From the cell containing the given text, extract its center point as [X, Y] coordinate. 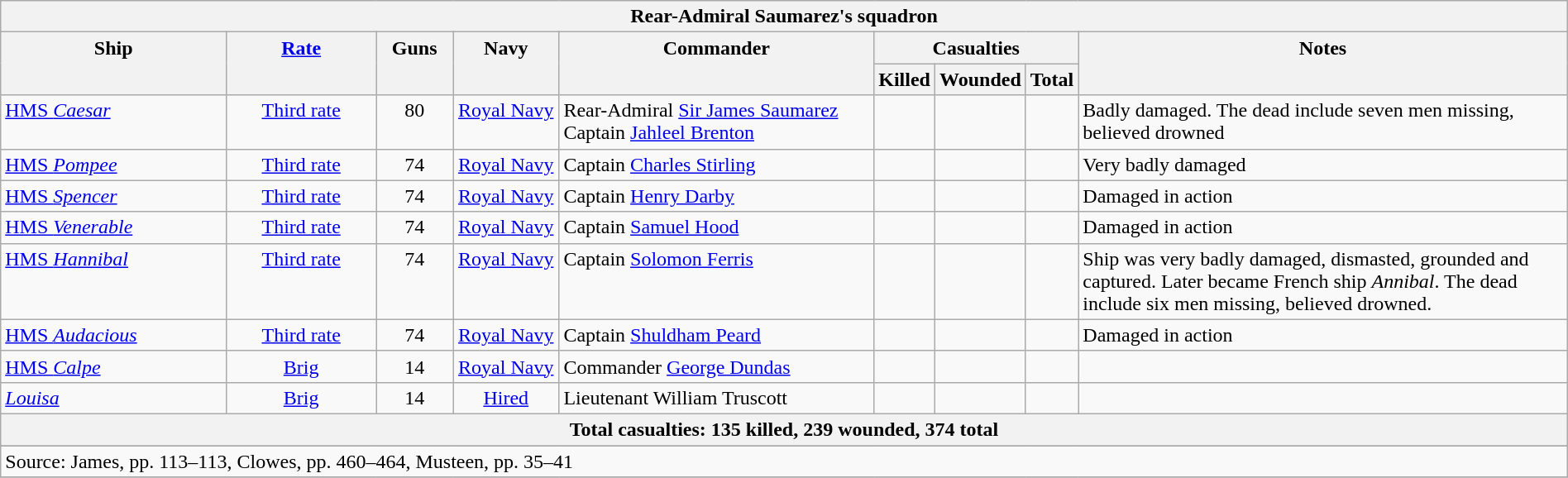
HMS Hannibal [114, 281]
Commander [716, 64]
Captain Charles Stirling [716, 165]
Casualties [976, 48]
Wounded [980, 79]
Badly damaged. The dead include seven men missing, believed drowned [1323, 122]
Captain Shuldham Peard [716, 335]
Total casualties: 135 killed, 239 wounded, 374 total [784, 429]
Total [1052, 79]
Rear-Admiral Sir James SaumarezCaptain Jahleel Brenton [716, 122]
Lieutenant William Truscott [716, 398]
Commander George Dundas [716, 366]
Notes [1323, 64]
Killed [905, 79]
Guns [415, 64]
Louisa [114, 398]
HMS Pompee [114, 165]
HMS Venerable [114, 227]
HMS Calpe [114, 366]
Ship was very badly damaged, dismasted, grounded and captured. Later became French ship Annibal. The dead include six men missing, believed drowned. [1323, 281]
Captain Henry Darby [716, 196]
Very badly damaged [1323, 165]
Captain Samuel Hood [716, 227]
Captain Solomon Ferris [716, 281]
Rate [301, 64]
Hired [506, 398]
Source: James, pp. 113–113, Clowes, pp. 460–464, Musteen, pp. 35–41 [784, 461]
HMS Audacious [114, 335]
HMS Spencer [114, 196]
Navy [506, 64]
Ship [114, 64]
80 [415, 122]
Rear-Admiral Saumarez's squadron [784, 17]
HMS Caesar [114, 122]
